Find where the given text appears and provide that cell's center as [x, y] coordinate. 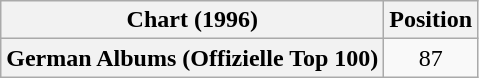
87 [431, 58]
Position [431, 20]
German Albums (Offizielle Top 100) [192, 58]
Chart (1996) [192, 20]
